Capture the cell that displays the provided text and extract its (X, Y) central coordinate. 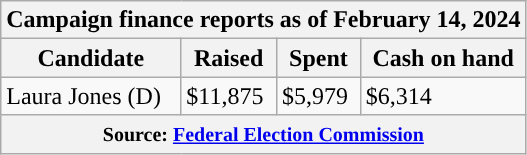
Spent (319, 58)
Raised (229, 58)
Cash on hand (443, 58)
$6,314 (443, 96)
$5,979 (319, 96)
Laura Jones (D) (91, 96)
Campaign finance reports as of February 14, 2024 (264, 20)
Candidate (91, 58)
Source: Federal Election Commission (264, 134)
$11,875 (229, 96)
